For the text-containing cell, return its midpoint in [x, y] coordinate format. 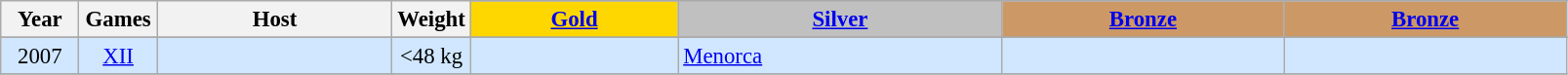
Host [275, 19]
Weight [431, 19]
Games [118, 19]
Year [40, 19]
Gold [574, 19]
<48 kg [431, 56]
XII [118, 56]
Silver [840, 19]
Menorca [840, 56]
2007 [40, 56]
